Extract the [X, Y] coordinate from the center of the cell holding the provided text.  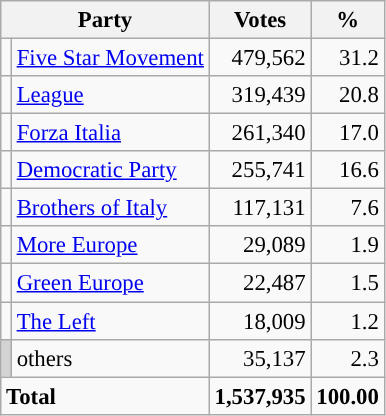
Forza Italia [110, 133]
117,131 [260, 208]
100.00 [348, 396]
20.8 [348, 95]
Five Star Movement [110, 58]
The Left [110, 321]
261,340 [260, 133]
More Europe [110, 245]
Total [105, 396]
16.6 [348, 170]
35,137 [260, 358]
18,009 [260, 321]
17.0 [348, 133]
1.5 [348, 283]
% [348, 20]
1.2 [348, 321]
22,487 [260, 283]
Votes [260, 20]
1.9 [348, 245]
Brothers of Italy [110, 208]
7.6 [348, 208]
Party [105, 20]
1,537,935 [260, 396]
319,439 [260, 95]
others [110, 358]
2.3 [348, 358]
255,741 [260, 170]
479,562 [260, 58]
31.2 [348, 58]
Democratic Party [110, 170]
29,089 [260, 245]
League [110, 95]
Green Europe [110, 283]
